For the text-containing cell, return its midpoint in [X, Y] coordinate format. 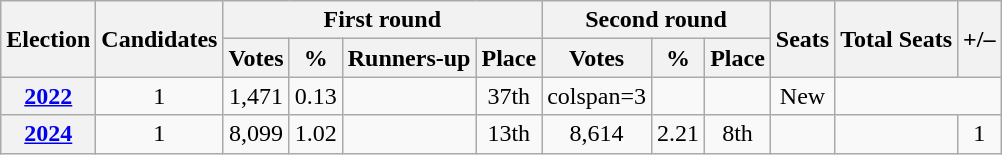
Seats [802, 39]
37th [509, 96]
First round [382, 20]
colspan=3 [597, 96]
8,099 [256, 134]
Total Seats [896, 39]
8,614 [597, 134]
1,471 [256, 96]
2022 [48, 96]
New [802, 96]
Election [48, 39]
+/– [980, 39]
Second round [656, 20]
0.13 [316, 96]
13th [509, 134]
Runners-up [409, 58]
8th [738, 134]
Candidates [160, 39]
2.21 [678, 134]
2024 [48, 134]
1.02 [316, 134]
